Scan for the cell matching the given text and deliver its (X, Y) coordinate at center. 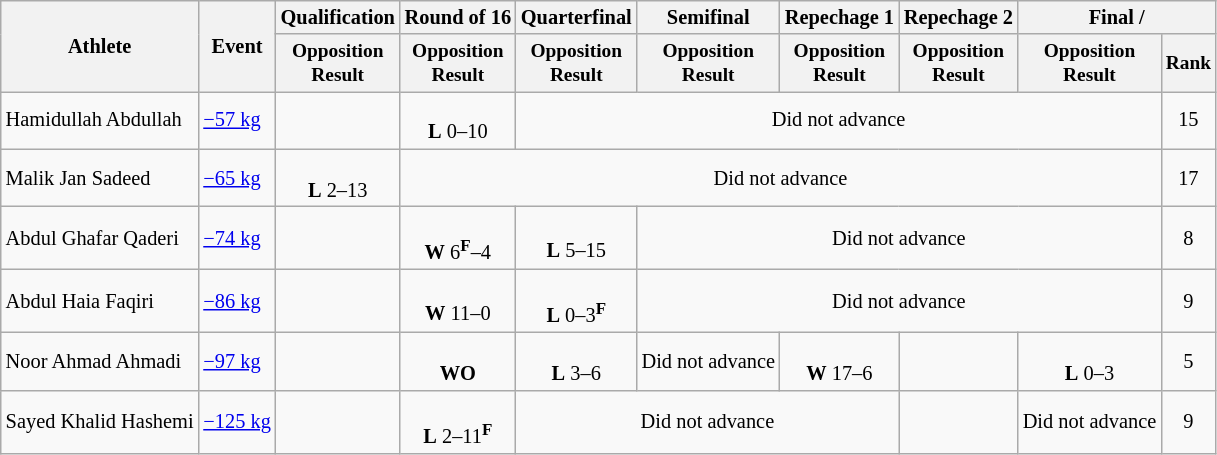
15 (1188, 120)
8 (1188, 238)
Abdul Ghafar Qaderi (100, 238)
5 (1188, 361)
−65 kg (236, 178)
Qualification (338, 17)
Noor Ahmad Ahmadi (100, 361)
L 3–6 (576, 361)
Quarterfinal (576, 17)
Repechage 2 (958, 17)
Round of 16 (458, 17)
L 2–13 (338, 178)
Abdul Haia Faqiri (100, 302)
Semifinal (708, 17)
W 6F–4 (458, 238)
Repechage 1 (840, 17)
Final / (1117, 17)
L 0–10 (458, 120)
17 (1188, 178)
Athlete (100, 46)
WO (458, 361)
−125 kg (236, 422)
L 2–11F (458, 422)
Event (236, 46)
L 5–15 (576, 238)
Malik Jan Sadeed (100, 178)
Sayed Khalid Hashemi (100, 422)
W 11–0 (458, 302)
−74 kg (236, 238)
W 17–6 (840, 361)
−57 kg (236, 120)
Hamidullah Abdullah (100, 120)
L 0–3 (1090, 361)
L 0–3F (576, 302)
−97 kg (236, 361)
−86 kg (236, 302)
Rank (1188, 62)
